Return the (X, Y) coordinate for the center point of the cell that contains the specified text.  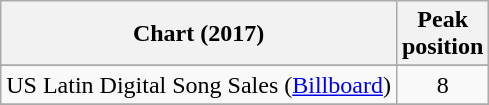
Chart (2017) (199, 34)
Peakposition (442, 34)
US Latin Digital Song Sales (Billboard) (199, 85)
8 (442, 85)
